Locate the cell with the specified text and output its (x, y) center coordinate. 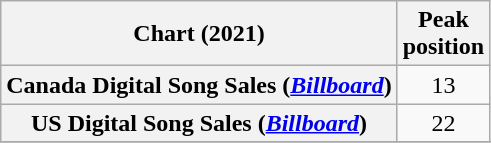
US Digital Song Sales (Billboard) (199, 123)
22 (443, 123)
Chart (2021) (199, 34)
Peakposition (443, 34)
13 (443, 85)
Canada Digital Song Sales (Billboard) (199, 85)
